Scan for the cell matching the given text and deliver its (X, Y) coordinate at center. 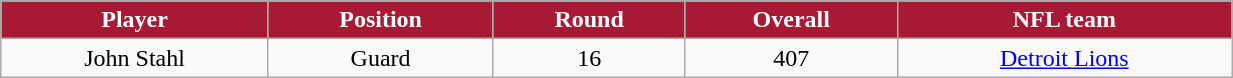
407 (791, 58)
Overall (791, 20)
Position (380, 20)
Detroit Lions (1064, 58)
Player (135, 20)
16 (590, 58)
John Stahl (135, 58)
Guard (380, 58)
Round (590, 20)
NFL team (1064, 20)
